Pinpoint the cell where the given text exists, returning its (X, Y) midpoint coordinate. 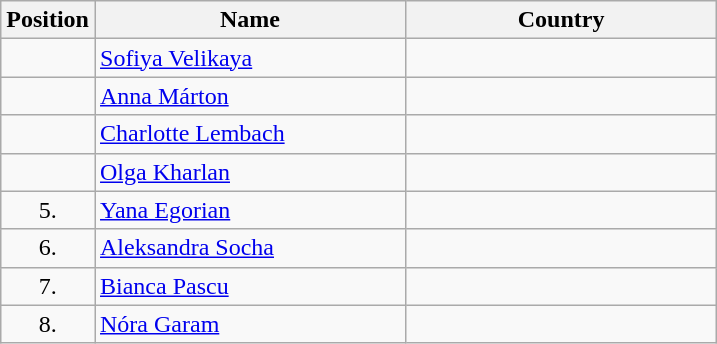
Aleksandra Socha (250, 248)
Name (250, 20)
8. (48, 324)
6. (48, 248)
Bianca Pascu (250, 286)
Country (562, 20)
Nóra Garam (250, 324)
Olga Kharlan (250, 172)
Anna Márton (250, 96)
Charlotte Lembach (250, 134)
7. (48, 286)
Yana Egorian (250, 210)
5. (48, 210)
Sofiya Velikaya (250, 58)
Position (48, 20)
